Capture the cell that displays the provided text and extract its [X, Y] central coordinate. 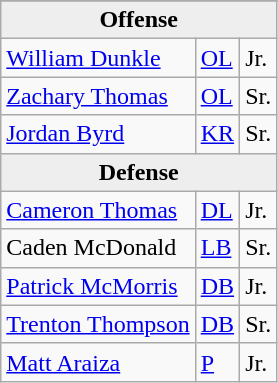
Zachary Thomas [98, 96]
Trenton Thompson [98, 324]
Jordan Byrd [98, 134]
P [217, 362]
Offense [139, 20]
Caden McDonald [98, 248]
LB [217, 248]
Defense [139, 172]
KR [217, 134]
Cameron Thomas [98, 210]
Patrick McMorris [98, 286]
DL [217, 210]
Matt Araiza [98, 362]
William Dunkle [98, 58]
